Identify which cell holds the provided text, then report its (x, y) central coordinate. 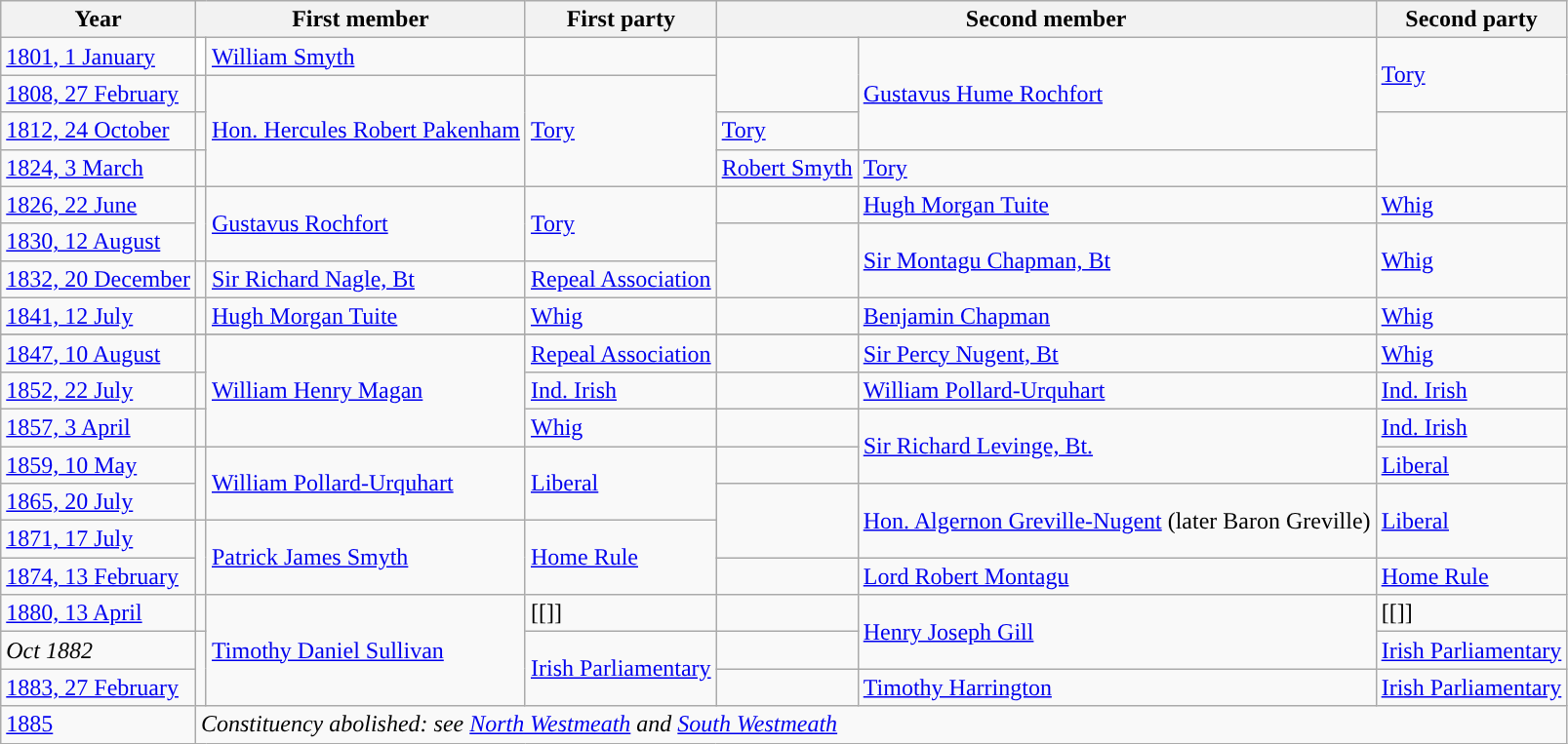
First party (621, 20)
Sir Percy Nugent, Bt (1116, 353)
Benjamin Chapman (1116, 316)
1832, 20 December (99, 279)
1841, 12 July (99, 316)
Constituency abolished: see North Westmeath and South Westmeath (880, 724)
First member (360, 20)
Second party (1471, 20)
1865, 20 July (99, 502)
1847, 10 August (99, 353)
1808, 27 February (99, 94)
1801, 1 January (99, 57)
Robert Smyth (786, 168)
Hon. Algernon Greville-Nugent (later Baron Greville) (1116, 521)
1874, 13 February (99, 576)
Year (99, 20)
Lord Robert Montagu (1116, 576)
1857, 3 April (99, 427)
Timothy Daniel Sullivan (365, 650)
1885 (99, 724)
1852, 22 July (99, 390)
1880, 13 April (99, 613)
William Henry Magan (365, 390)
Second member (1046, 20)
Gustavus Rochfort (365, 223)
1826, 22 June (99, 205)
Timothy Harrington (1116, 687)
William Smyth (365, 57)
1812, 24 October (99, 131)
Hon. Hercules Robert Pakenham (365, 131)
1859, 10 May (99, 465)
Gustavus Hume Rochfort (1116, 94)
Oct 1882 (99, 650)
1871, 17 July (99, 539)
Patrick James Smyth (365, 558)
Sir Richard Nagle, Bt (365, 279)
Sir Richard Levinge, Bt. (1116, 446)
1883, 27 February (99, 687)
Sir Montagu Chapman, Bt (1116, 260)
1824, 3 March (99, 168)
1830, 12 August (99, 242)
Henry Joseph Gill (1116, 632)
